Scan for the cell matching the given text and deliver its (x, y) coordinate at center. 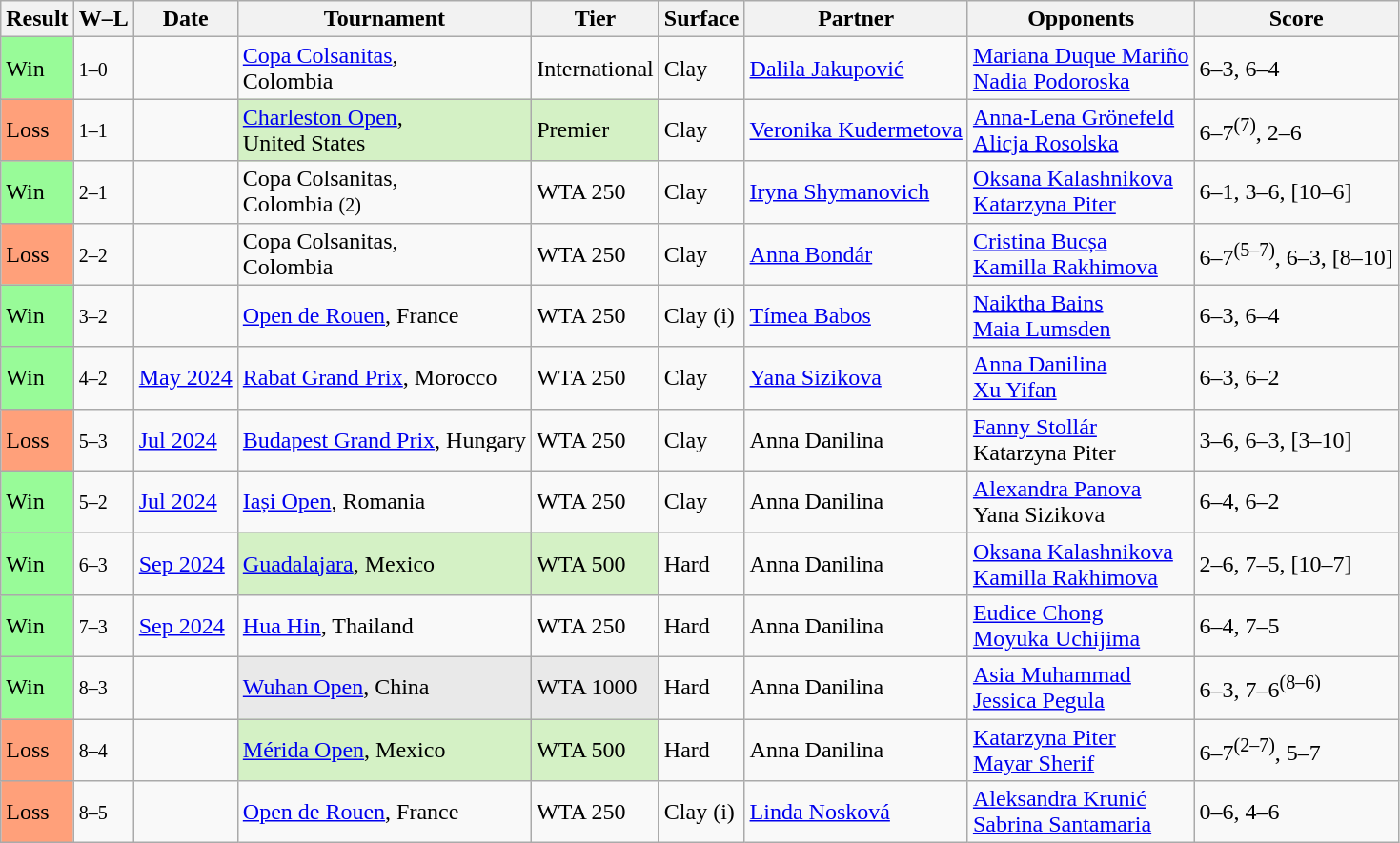
1–0 (103, 69)
6–3 (103, 564)
1–1 (103, 130)
3–2 (103, 316)
6–3, 7–6(8–6) (1296, 688)
Katarzyna Piter Mayar Sherif (1081, 749)
Premier (596, 130)
8–3 (103, 688)
8–5 (103, 812)
WTA 1000 (596, 688)
Naiktha Bains Maia Lumsden (1081, 316)
Opponents (1081, 19)
W–L (103, 19)
Date (185, 19)
Result (37, 19)
Aleksandra Krunić Sabrina Santamaria (1081, 812)
6–4, 7–5 (1296, 625)
Partner (856, 19)
Mariana Duque Mariño Nadia Podoroska (1081, 69)
Surface (701, 19)
Anna Bondár (856, 253)
2–1 (103, 192)
Iryna Shymanovich (856, 192)
3–6, 6–3, [3–10] (1296, 440)
6–7(7), 2–6 (1296, 130)
Budapest Grand Prix, Hungary (384, 440)
6–1, 3–6, [10–6] (1296, 192)
2–6, 7–5, [10–7] (1296, 564)
5–2 (103, 501)
5–3 (103, 440)
0–6, 4–6 (1296, 812)
Charleston Open, United States (384, 130)
Anna-Lena Grönefeld Alicja Rosolska (1081, 130)
Tournament (384, 19)
6–7(2–7), 5–7 (1296, 749)
Wuhan Open, China (384, 688)
Veronika Kudermetova (856, 130)
Mérida Open, Mexico (384, 749)
6–3, 6–2 (1296, 377)
Oksana Kalashnikova Kamilla Rakhimova (1081, 564)
Hua Hin, Thailand (384, 625)
Tier (596, 19)
4–2 (103, 377)
Eudice Chong Moyuka Uchijima (1081, 625)
Asia Muhammad Jessica Pegula (1081, 688)
International (596, 69)
Copa Colsanitas, Colombia (2) (384, 192)
Fanny Stollár Katarzyna Piter (1081, 440)
6–4, 6–2 (1296, 501)
8–4 (103, 749)
Oksana Kalashnikova Katarzyna Piter (1081, 192)
Guadalajara, Mexico (384, 564)
Cristina Bucșa Kamilla Rakhimova (1081, 253)
Alexandra Panova Yana Sizikova (1081, 501)
7–3 (103, 625)
Anna Danilina Xu Yifan (1081, 377)
2–2 (103, 253)
Iași Open, Romania (384, 501)
6–7(5–7), 6–3, [8–10] (1296, 253)
Score (1296, 19)
May 2024 (185, 377)
Tímea Babos (856, 316)
Dalila Jakupović (856, 69)
Yana Sizikova (856, 377)
Rabat Grand Prix, Morocco (384, 377)
Linda Nosková (856, 812)
